Return the [X, Y] coordinate for the center point of the cell that contains the specified text.  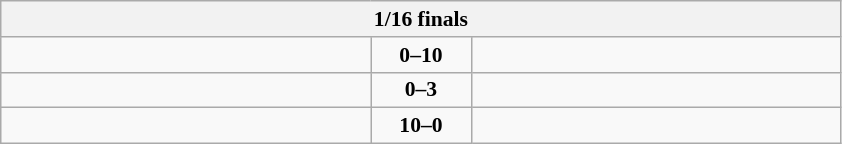
10–0 [421, 126]
0–3 [421, 90]
1/16 finals [421, 19]
0–10 [421, 55]
